Determine the (X, Y) coordinate at the center of the cell enclosing the given text.  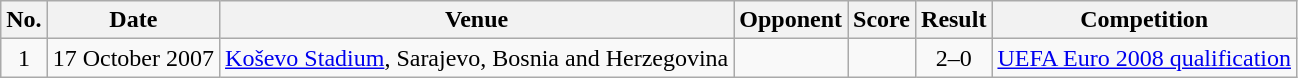
No. (24, 20)
Date (133, 20)
17 October 2007 (133, 58)
2–0 (954, 58)
Result (954, 20)
Venue (477, 20)
Opponent (791, 20)
UEFA Euro 2008 qualification (1144, 58)
Score (882, 20)
Competition (1144, 20)
Koševo Stadium, Sarajevo, Bosnia and Herzegovina (477, 58)
1 (24, 58)
